From the cell containing the given text, extract its center point as [X, Y] coordinate. 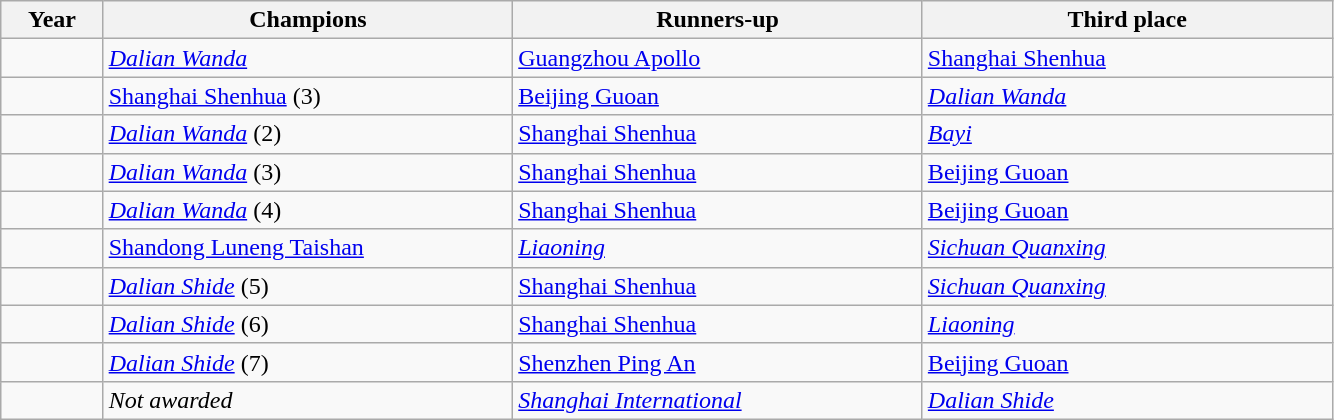
Champions [308, 20]
Dalian Wanda (2) [308, 134]
Runners-up [718, 20]
Shenzhen Ping An [718, 362]
Guangzhou Apollo [718, 58]
Dalian Wanda (4) [308, 210]
Year [52, 20]
Shandong Luneng Taishan [308, 248]
Bayi [1127, 134]
Dalian Wanda (3) [308, 172]
Dalian Shide (6) [308, 324]
Not awarded [308, 400]
Dalian Shide [1127, 400]
Shanghai International [718, 400]
Dalian Shide (5) [308, 286]
Shanghai Shenhua (3) [308, 96]
Dalian Shide (7) [308, 362]
Third place [1127, 20]
